Extract the (x, y) coordinate from the center of the cell holding the provided text.  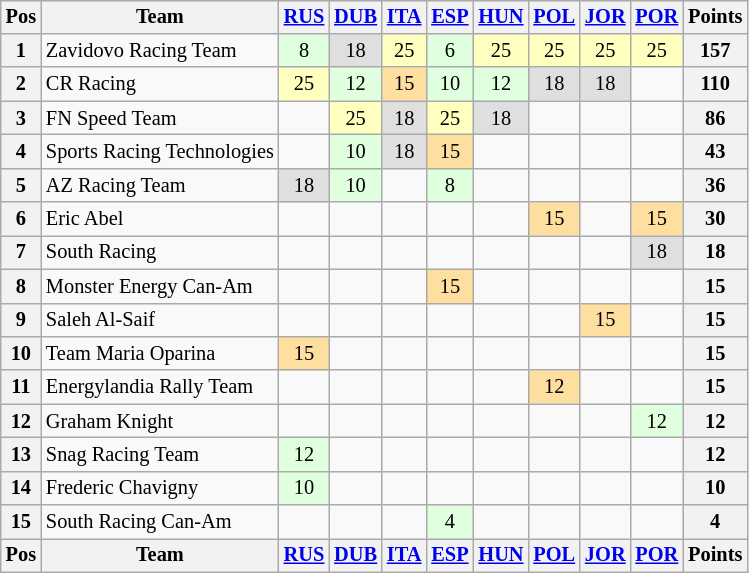
1 (21, 51)
13 (21, 455)
36 (715, 185)
Eric Abel (160, 219)
9 (21, 320)
South Racing (160, 253)
South Racing Can-Am (160, 522)
Zavidovo Racing Team (160, 51)
43 (715, 152)
CR Racing (160, 84)
14 (21, 488)
11 (21, 387)
Graham Knight (160, 421)
2 (21, 84)
Snag Racing Team (160, 455)
FN Speed Team (160, 118)
Saleh Al-Saif (160, 320)
Frederic Chavigny (160, 488)
Monster Energy Can-Am (160, 286)
110 (715, 84)
Sports Racing Technologies (160, 152)
5 (21, 185)
157 (715, 51)
30 (715, 219)
Team Maria Oparina (160, 354)
7 (21, 253)
AZ Racing Team (160, 185)
86 (715, 118)
Energylandia Rally Team (160, 387)
3 (21, 118)
